Find where the given text appears and provide that cell's center as [x, y] coordinate. 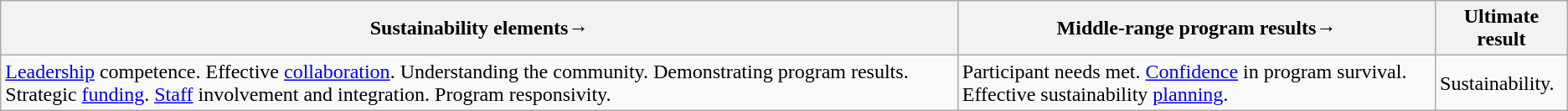
Sustainability elements→ [479, 29]
Ultimate result [1502, 29]
Sustainability. [1502, 82]
Middle-range program results→ [1196, 29]
Participant needs met. Confidence in program survival. Effective sustainability planning. [1196, 82]
